For the text-containing cell, return its midpoint in (X, Y) coordinate format. 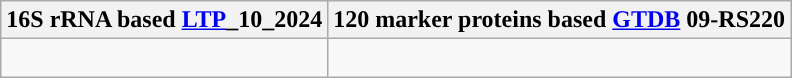
120 marker proteins based GTDB 09-RS220 (560, 20)
16S rRNA based LTP_10_2024 (164, 20)
